Return the [X, Y] coordinate for the center point of the cell that contains the specified text.  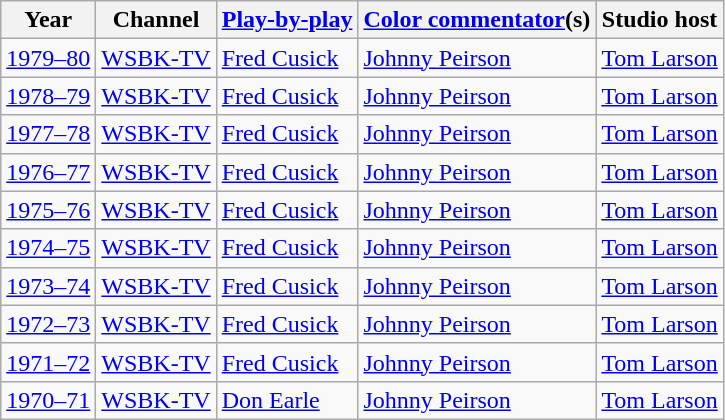
1979–80 [48, 58]
1972–73 [48, 324]
Studio host [660, 20]
Year [48, 20]
1975–76 [48, 210]
Color commentator(s) [477, 20]
Play-by-play [287, 20]
Channel [156, 20]
1974–75 [48, 248]
1977–78 [48, 134]
1973–74 [48, 286]
Don Earle [287, 400]
1971–72 [48, 362]
1978–79 [48, 96]
1970–71 [48, 400]
1976–77 [48, 172]
